Detect which cell encompasses the target text, then output its (x, y) center coordinate. 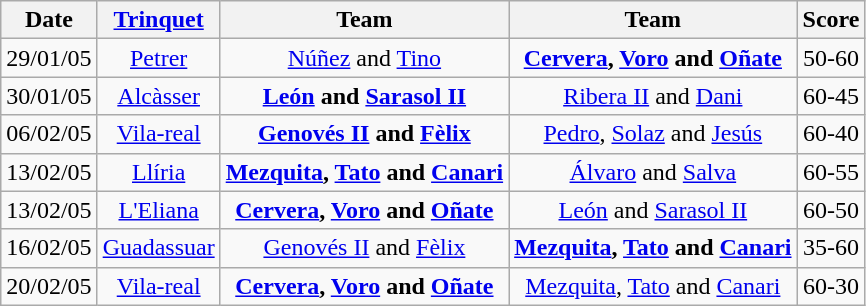
20/02/05 (49, 286)
Álvaro and Salva (653, 172)
Date (49, 20)
16/02/05 (49, 248)
60-45 (831, 96)
Score (831, 20)
Ribera II and Dani (653, 96)
30/01/05 (49, 96)
50-60 (831, 58)
29/01/05 (49, 58)
Petrer (158, 58)
35-60 (831, 248)
06/02/05 (49, 134)
60-40 (831, 134)
Llíria (158, 172)
Alcàsser (158, 96)
L'Eliana (158, 210)
Núñez and Tino (364, 58)
60-30 (831, 286)
60-55 (831, 172)
Guadassuar (158, 248)
60-50 (831, 210)
Pedro, Solaz and Jesús (653, 134)
Trinquet (158, 20)
